Return (x, y) of the center of cell containing provided text 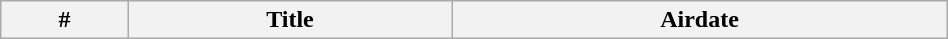
Title (290, 20)
Airdate (700, 20)
# (64, 20)
